Extract the (x, y) coordinate from the center of the cell holding the provided text.  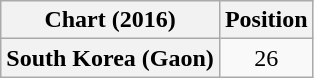
Chart (2016) (110, 20)
26 (266, 58)
South Korea (Gaon) (110, 58)
Position (266, 20)
